Extract the (x, y) coordinate from the center of the cell holding the provided text.  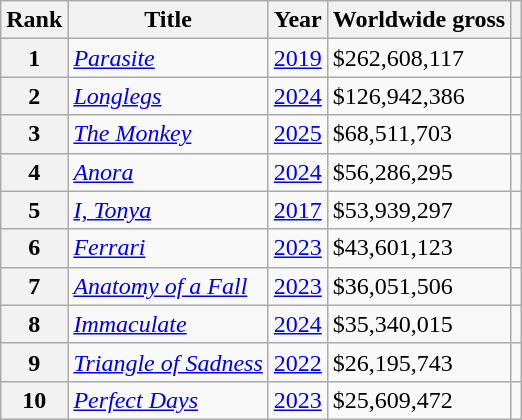
2022 (298, 362)
$35,340,015 (418, 324)
Title (168, 20)
$36,051,506 (418, 286)
6 (34, 248)
1 (34, 58)
Triangle of Sadness (168, 362)
2017 (298, 210)
The Monkey (168, 134)
Ferrari (168, 248)
$68,511,703 (418, 134)
2 (34, 96)
Year (298, 20)
Rank (34, 20)
7 (34, 286)
Anora (168, 172)
10 (34, 400)
Parasite (168, 58)
Worldwide gross (418, 20)
3 (34, 134)
4 (34, 172)
$56,286,295 (418, 172)
2019 (298, 58)
5 (34, 210)
Perfect Days (168, 400)
2025 (298, 134)
I, Tonya (168, 210)
8 (34, 324)
$262,608,117 (418, 58)
Immaculate (168, 324)
9 (34, 362)
$126,942,386 (418, 96)
$53,939,297 (418, 210)
$25,609,472 (418, 400)
$26,195,743 (418, 362)
$43,601,123 (418, 248)
Anatomy of a Fall (168, 286)
Longlegs (168, 96)
